Pinpoint the cell where the given text exists, returning its [x, y] midpoint coordinate. 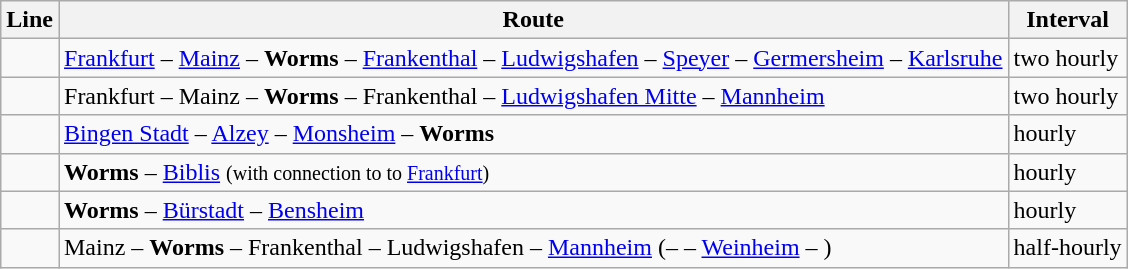
Bingen Stadt – Alzey – Monsheim – Worms [533, 134]
Worms – Biblis (with connection to to Frankfurt) [533, 172]
Frankfurt – Mainz – Worms – Frankenthal – Ludwigshafen Mitte – Mannheim [533, 96]
Frankfurt – Mainz – Worms – Frankenthal – Ludwigshafen – Speyer – Germersheim – Karlsruhe [533, 58]
half-hourly [1068, 248]
Worms – Bürstadt – Bensheim [533, 210]
Mainz – Worms – Frankenthal – Ludwigshafen – Mannheim (– – Weinheim – ) [533, 248]
Line [30, 20]
Interval [1068, 20]
Route [533, 20]
